Pinpoint the cell where the given text exists, returning its [X, Y] midpoint coordinate. 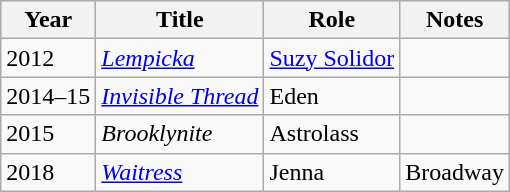
Title [180, 20]
Role [332, 20]
2018 [48, 172]
Suzy Solidor [332, 58]
Invisible Thread [180, 96]
Broadway [455, 172]
Notes [455, 20]
Eden [332, 96]
2014–15 [48, 96]
Waitress [180, 172]
2012 [48, 58]
Astrolass [332, 134]
Jenna [332, 172]
Year [48, 20]
Lempicka [180, 58]
Brooklynite [180, 134]
2015 [48, 134]
